Pinpoint the cell where the given text exists, returning its [x, y] midpoint coordinate. 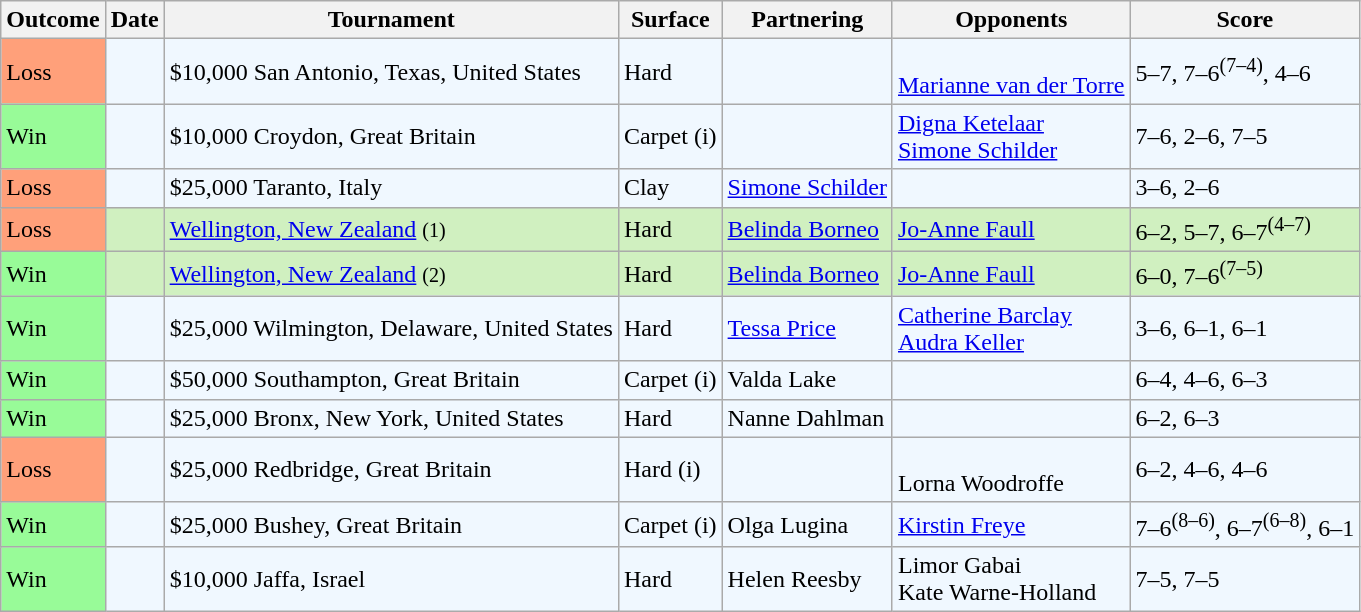
$10,000 Jaffa, Israel [391, 580]
Tournament [391, 20]
Nanne Dahlman [807, 418]
Limor Gabai Kate Warne-Holland [1011, 580]
$25,000 Wilmington, Delaware, United States [391, 328]
$10,000 San Antonio, Texas, United States [391, 72]
Digna Ketelaar Simone Schilder [1011, 136]
Surface [670, 20]
6–0, 7–6(7–5) [1245, 274]
Score [1245, 20]
$25,000 Bronx, New York, United States [391, 418]
7–5, 7–5 [1245, 580]
Wellington, New Zealand (1) [391, 230]
Partnering [807, 20]
Simone Schilder [807, 188]
Helen Reesby [807, 580]
5–7, 7–6(7–4), 4–6 [1245, 72]
6–2, 6–3 [1245, 418]
$25,000 Redbridge, Great Britain [391, 470]
3–6, 2–6 [1245, 188]
Outcome [53, 20]
Kirstin Freye [1011, 524]
Marianne van der Torre [1011, 72]
6–2, 4–6, 4–6 [1245, 470]
Lorna Woodroffe [1011, 470]
7–6, 2–6, 7–5 [1245, 136]
$10,000 Croydon, Great Britain [391, 136]
$25,000 Bushey, Great Britain [391, 524]
6–4, 4–6, 6–3 [1245, 380]
Catherine Barclay Audra Keller [1011, 328]
6–2, 5–7, 6–7(4–7) [1245, 230]
Date [134, 20]
Tessa Price [807, 328]
Wellington, New Zealand (2) [391, 274]
Valda Lake [807, 380]
Clay [670, 188]
Olga Lugina [807, 524]
7–6(8–6), 6–7(6–8), 6–1 [1245, 524]
Opponents [1011, 20]
3–6, 6–1, 6–1 [1245, 328]
$25,000 Taranto, Italy [391, 188]
Hard (i) [670, 470]
$50,000 Southampton, Great Britain [391, 380]
